Return the (x, y) coordinate for the center point of the cell that contains the specified text.  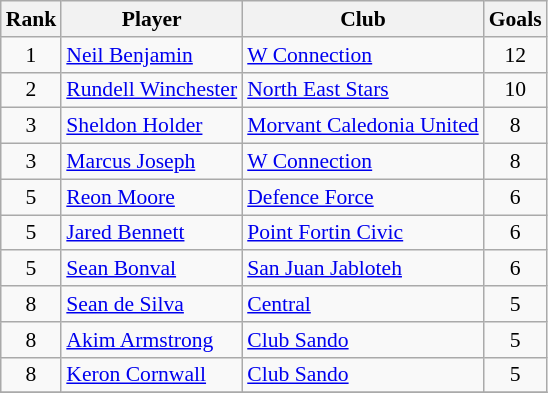
Central (363, 304)
2 (32, 90)
10 (516, 90)
12 (516, 55)
San Juan Jabloteh (363, 269)
Marcus Joseph (152, 162)
Sheldon Holder (152, 126)
North East Stars (363, 90)
Club (363, 19)
1 (32, 55)
Player (152, 19)
Reon Moore (152, 197)
Sean Bonval (152, 269)
Keron Cornwall (152, 375)
Sean de Silva (152, 304)
Rank (32, 19)
Defence Force (363, 197)
Goals (516, 19)
Morvant Caledonia United (363, 126)
Rundell Winchester (152, 90)
Akim Armstrong (152, 340)
Point Fortin Civic (363, 233)
Neil Benjamin (152, 55)
Jared Bennett (152, 233)
